Find where the given text appears and provide that cell's center as (X, Y) coordinate. 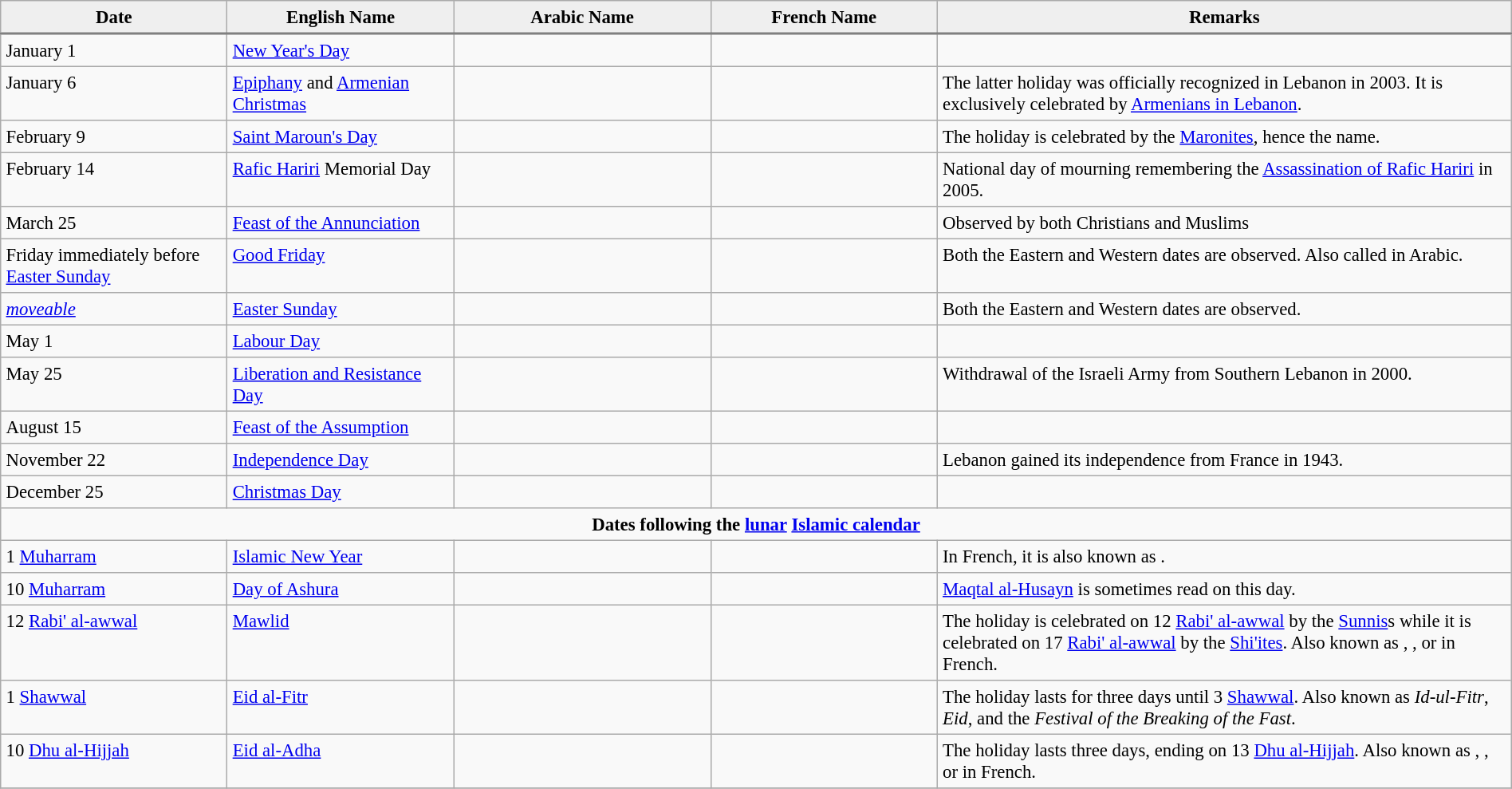
Both the Eastern and Western dates are observed. (1224, 309)
English Name (341, 18)
The holiday is celebrated by the Maronites, hence the name. (1224, 136)
Christmas Day (341, 491)
Eid al-Fitr (341, 708)
1 Shawwal (114, 708)
May 25 (114, 385)
Epiphany and Armenian Christmas (341, 93)
November 22 (114, 460)
1 Muharram (114, 556)
Arabic Name (582, 18)
The holiday lasts three days, ending on 13 Dhu al-Hijjah. Also known as , , or in French. (1224, 761)
Friday immediately before Easter Sunday (114, 266)
Withdrawal of the Israeli Army from Southern Lebanon in 2000. (1224, 385)
Lebanon gained its independence from France in 1943. (1224, 460)
Eid al-Adha (341, 761)
Liberation and Resistance Day (341, 385)
January 1 (114, 49)
French Name (824, 18)
Independence Day (341, 460)
August 15 (114, 427)
May 1 (114, 341)
Remarks (1224, 18)
December 25 (114, 491)
Dates following the lunar Islamic calendar (756, 524)
New Year's Day (341, 49)
moveable (114, 309)
In French, it is also known as . (1224, 556)
Good Friday (341, 266)
Islamic New Year (341, 556)
National day of mourning remembering the Assassination of Rafic Hariri in 2005. (1224, 179)
Observed by both Christians and Muslims (1224, 223)
10 Dhu al-Hijjah (114, 761)
January 6 (114, 93)
March 25 (114, 223)
The holiday lasts for three days until 3 Shawwal. Also known as Id-ul-Fitr, Eid, and the Festival of the Breaking of the Fast. (1224, 708)
Mawlid (341, 642)
February 9 (114, 136)
Labour Day (341, 341)
Feast of the Assumption (341, 427)
12 Rabi' al-awwal (114, 642)
Saint Maroun's Day (341, 136)
Date (114, 18)
February 14 (114, 179)
Maqtal al-Husayn is sometimes read on this day. (1224, 589)
Feast of the Annunciation (341, 223)
10 Muharram (114, 589)
Easter Sunday (341, 309)
Day of Ashura (341, 589)
Rafic Hariri Memorial Day (341, 179)
The latter holiday was officially recognized in Lebanon in 2003. It is exclusively celebrated by Armenians in Lebanon. (1224, 93)
Both the Eastern and Western dates are observed. Also called in Arabic. (1224, 266)
